Provide the [x, y] coordinate of the cell's center where the given text is located.  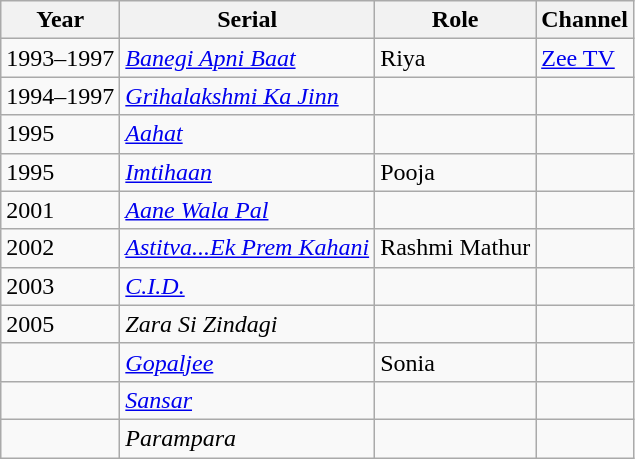
Channel [585, 20]
2003 [60, 286]
2005 [60, 324]
Gopaljee [248, 362]
Grihalakshmi Ka Jinn [248, 96]
Role [456, 20]
Astitva...Ek Prem Kahani [248, 248]
Sonia [456, 362]
Pooja [456, 172]
Rashmi Mathur [456, 248]
Aane Wala Pal [248, 210]
Sansar [248, 400]
Aahat [248, 134]
Parampara [248, 438]
C.I.D. [248, 286]
1994–1997 [60, 96]
1993–1997 [60, 58]
Imtihaan [248, 172]
Riya [456, 58]
Year [60, 20]
2002 [60, 248]
2001 [60, 210]
Serial [248, 20]
Banegi Apni Baat [248, 58]
Zee TV [585, 58]
Zara Si Zindagi [248, 324]
